For the text-containing cell, return its midpoint in [X, Y] coordinate format. 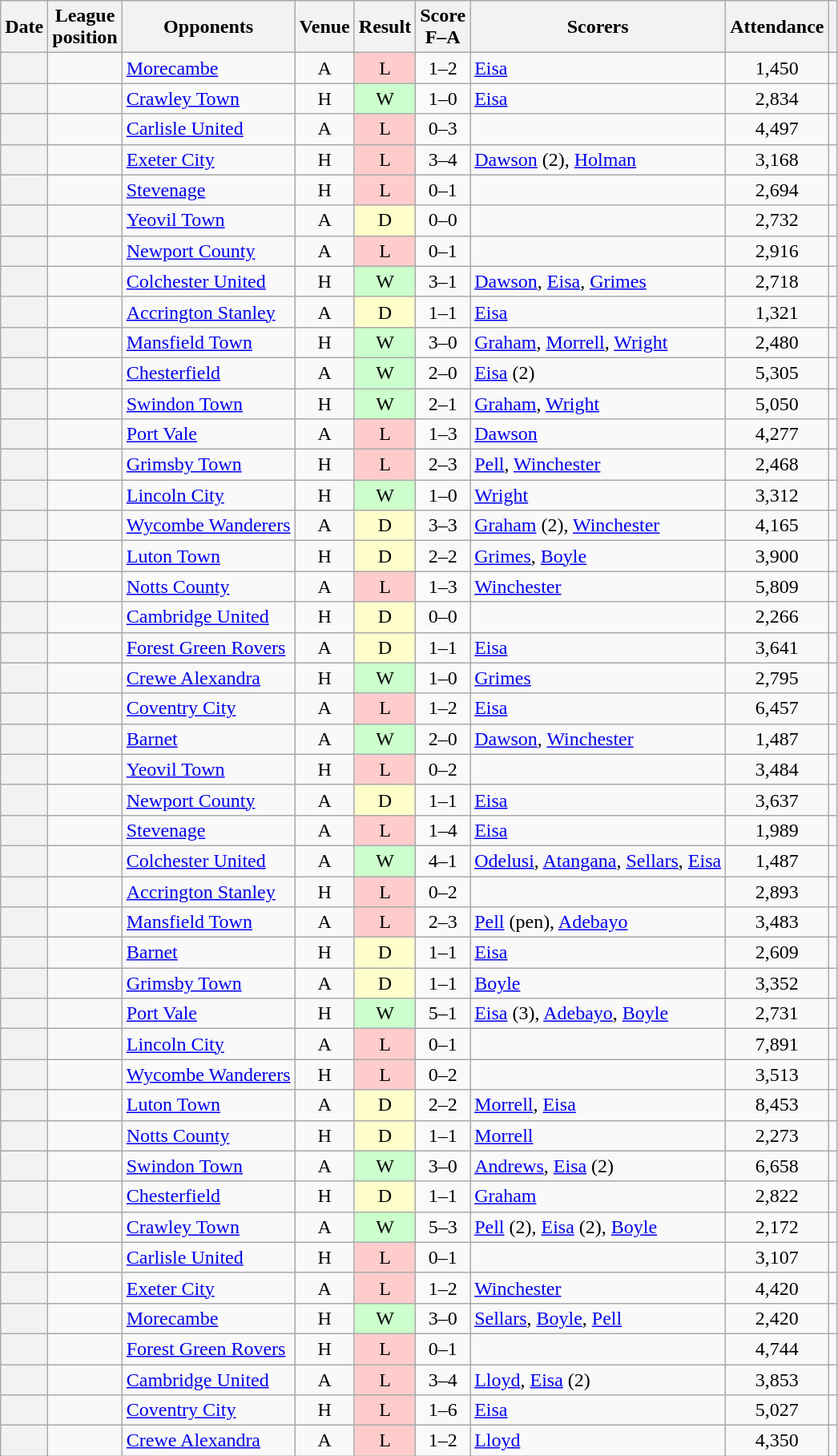
Pell, Winchester [598, 465]
6,658 [777, 1166]
2,718 [777, 281]
Attendance [777, 27]
Pell (2), Eisa (2), Boyle [598, 1227]
3–1 [443, 281]
3,900 [777, 556]
Date [24, 27]
Opponents [208, 27]
4,277 [777, 434]
2,609 [777, 953]
2,480 [777, 342]
Odelusi, Atangana, Sellars, Eisa [598, 861]
5,027 [777, 1410]
Graham, Morrell, Wright [598, 342]
4–1 [443, 861]
1,321 [777, 312]
4,497 [777, 129]
Wright [598, 495]
Boyle [598, 983]
5–1 [443, 1014]
3,853 [777, 1379]
1,989 [777, 830]
4,165 [777, 526]
2,266 [777, 617]
Graham [598, 1196]
5,809 [777, 587]
Morrell, Eisa [598, 1105]
2–1 [443, 403]
Pell (pen), Adebayo [598, 922]
3,637 [777, 800]
Lloyd [598, 1441]
ScoreF–A [443, 27]
Scorers [598, 27]
Graham (2), Winchester [598, 526]
6,457 [777, 708]
3,168 [777, 159]
Andrews, Eisa (2) [598, 1166]
2,731 [777, 1014]
3,312 [777, 495]
Venue [324, 27]
3–3 [443, 526]
7,891 [777, 1044]
Result [385, 27]
Leagueposition [85, 27]
Lloyd, Eisa (2) [598, 1379]
3,107 [777, 1257]
3,483 [777, 922]
2,916 [777, 251]
2,795 [777, 678]
Dawson [598, 434]
Grimes, Boyle [598, 556]
2,822 [777, 1196]
3,352 [777, 983]
2,893 [777, 892]
3,484 [777, 769]
2,172 [777, 1227]
2,694 [777, 190]
4,420 [777, 1288]
Morrell [598, 1135]
1–6 [443, 1410]
4,744 [777, 1349]
Sellars, Boyle, Pell [598, 1318]
2,732 [777, 220]
Eisa (3), Adebayo, Boyle [598, 1014]
5,050 [777, 403]
4,350 [777, 1441]
2,468 [777, 465]
2,420 [777, 1318]
Dawson, Winchester [598, 739]
Eisa (2) [598, 373]
3,641 [777, 647]
8,453 [777, 1105]
1,450 [777, 68]
1–4 [443, 830]
0–3 [443, 129]
3,513 [777, 1075]
Graham, Wright [598, 403]
2,273 [777, 1135]
5–3 [443, 1227]
Dawson, Eisa, Grimes [598, 281]
Dawson (2), Holman [598, 159]
5,305 [777, 373]
2,834 [777, 99]
Grimes [598, 678]
